Scan for the cell matching the given text and deliver its (x, y) coordinate at center. 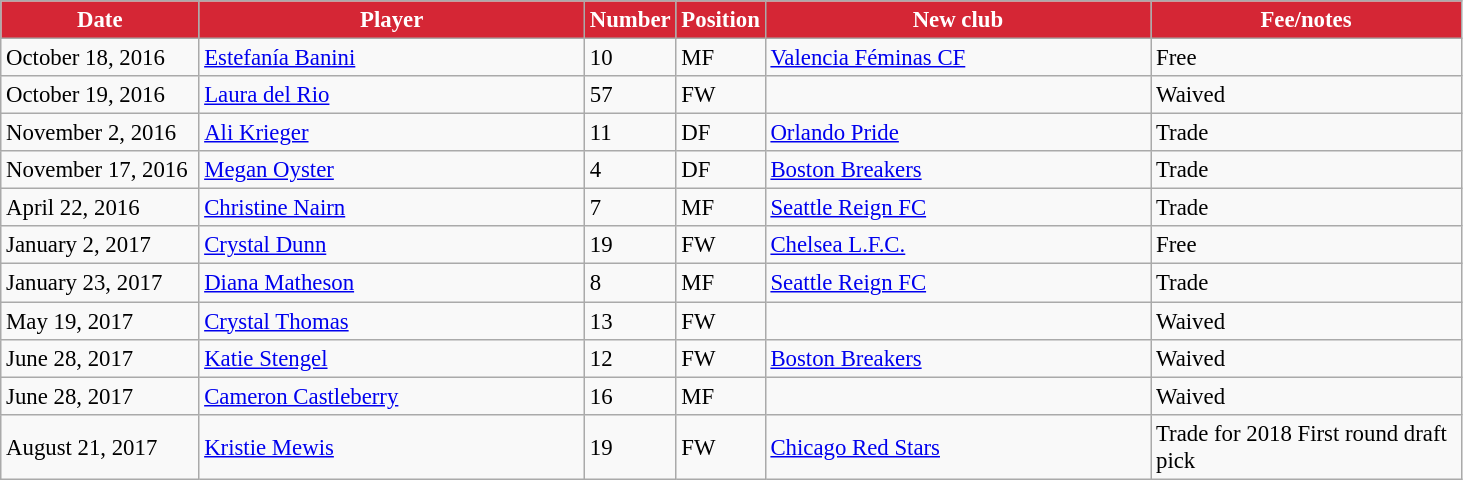
April 22, 2016 (100, 208)
Fee/notes (1306, 20)
August 21, 2017 (100, 446)
Ali Krieger (392, 133)
Megan Oyster (392, 170)
Player (392, 20)
4 (630, 170)
16 (630, 396)
13 (630, 321)
Orlando Pride (958, 133)
New club (958, 20)
12 (630, 358)
Cameron Castleberry (392, 396)
May 19, 2017 (100, 321)
Katie Stengel (392, 358)
Chicago Red Stars (958, 446)
10 (630, 58)
Diana Matheson (392, 283)
57 (630, 95)
Crystal Thomas (392, 321)
Number (630, 20)
7 (630, 208)
November 2, 2016 (100, 133)
January 23, 2017 (100, 283)
Valencia Féminas CF (958, 58)
Position (720, 20)
8 (630, 283)
October 18, 2016 (100, 58)
Kristie Mewis (392, 446)
11 (630, 133)
Trade for 2018 First round draft pick (1306, 446)
Crystal Dunn (392, 245)
Chelsea L.F.C. (958, 245)
Laura del Rio (392, 95)
January 2, 2017 (100, 245)
October 19, 2016 (100, 95)
Christine Nairn (392, 208)
Date (100, 20)
Estefanía Banini (392, 58)
November 17, 2016 (100, 170)
